Identify which cell holds the provided text, then report its [x, y] central coordinate. 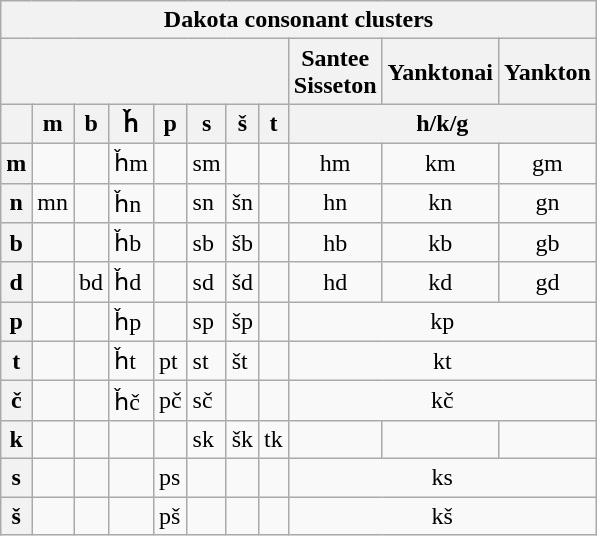
Santee Sisseton [335, 72]
mn [53, 203]
kn [440, 203]
km [440, 163]
kč [442, 401]
h/k/g [442, 124]
ȟb [132, 243]
ȟ [132, 124]
pč [170, 401]
gn [547, 203]
d [16, 282]
sd [206, 282]
sn [206, 203]
k [16, 439]
kp [442, 322]
kb [440, 243]
tk [274, 439]
kt [442, 361]
sm [206, 163]
šp [242, 322]
pt [170, 361]
Dakota consonant clusters [299, 20]
ȟp [132, 322]
št [242, 361]
Yanktonai [440, 72]
šn [242, 203]
gd [547, 282]
hm [335, 163]
šb [242, 243]
sb [206, 243]
sk [206, 439]
ȟč [132, 401]
č [16, 401]
gb [547, 243]
ps [170, 477]
st [206, 361]
gm [547, 163]
ȟt [132, 361]
sč [206, 401]
ȟd [132, 282]
hd [335, 282]
kš [442, 515]
n [16, 203]
šd [242, 282]
Yankton [547, 72]
ȟm [132, 163]
šk [242, 439]
hn [335, 203]
pš [170, 515]
ȟn [132, 203]
hb [335, 243]
sp [206, 322]
bd [92, 282]
kd [440, 282]
ks [442, 477]
